Capture the cell that displays the provided text and extract its (X, Y) central coordinate. 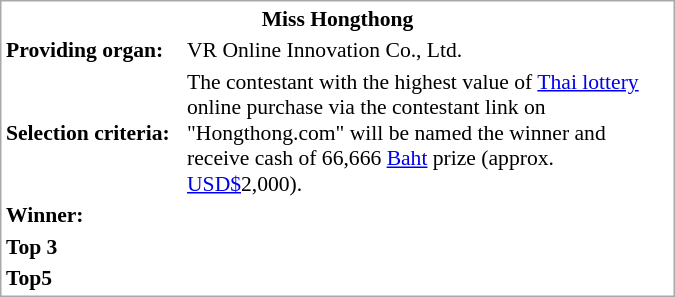
Winner: (93, 215)
Miss Hongthong (337, 18)
Providing organ: (93, 50)
Top 3 (93, 246)
VR Online Innovation Co., Ltd. (428, 50)
Selection criteria: (93, 133)
Top5 (93, 278)
